Search for the cell housing the specified text and yield its (X, Y) center coordinate. 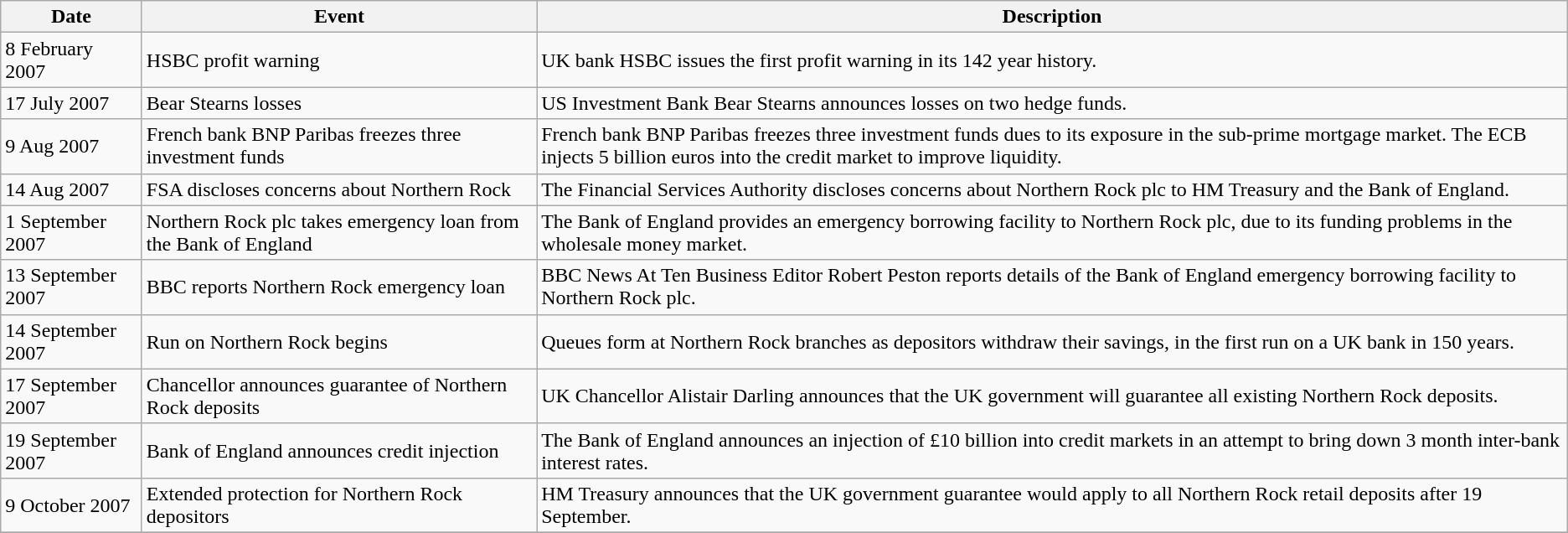
FSA discloses concerns about Northern Rock (338, 189)
14 Aug 2007 (72, 189)
19 September 2007 (72, 451)
Extended protection for Northern Rock depositors (338, 505)
Chancellor announces guarantee of Northern Rock deposits (338, 396)
UK Chancellor Alistair Darling announces that the UK government will guarantee all existing Northern Rock deposits. (1052, 396)
17 July 2007 (72, 103)
HM Treasury announces that the UK government guarantee would apply to all Northern Rock retail deposits after 19 September. (1052, 505)
Event (338, 17)
French bank BNP Paribas freezes three investment funds (338, 146)
9 Aug 2007 (72, 146)
Run on Northern Rock begins (338, 342)
HSBC profit warning (338, 60)
Date (72, 17)
UK bank HSBC issues the first profit warning in its 142 year history. (1052, 60)
Bank of England announces credit injection (338, 451)
Bear Stearns losses (338, 103)
8 February 2007 (72, 60)
17 September 2007 (72, 396)
1 September 2007 (72, 233)
BBC News At Ten Business Editor Robert Peston reports details of the Bank of England emergency borrowing facility to Northern Rock plc. (1052, 287)
BBC reports Northern Rock emergency loan (338, 287)
The Bank of England announces an injection of £10 billion into credit markets in an attempt to bring down 3 month inter-bank interest rates. (1052, 451)
The Financial Services Authority discloses concerns about Northern Rock plc to HM Treasury and the Bank of England. (1052, 189)
Queues form at Northern Rock branches as depositors withdraw their savings, in the first run on a UK bank in 150 years. (1052, 342)
14 September 2007 (72, 342)
Description (1052, 17)
Northern Rock plc takes emergency loan from the Bank of England (338, 233)
US Investment Bank Bear Stearns announces losses on two hedge funds. (1052, 103)
9 October 2007 (72, 505)
The Bank of England provides an emergency borrowing facility to Northern Rock plc, due to its funding problems in the wholesale money market. (1052, 233)
13 September 2007 (72, 287)
